Search for the cell housing the specified text and yield its (X, Y) center coordinate. 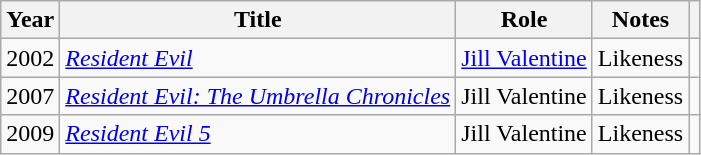
Resident Evil 5 (258, 134)
2002 (30, 58)
Resident Evil: The Umbrella Chronicles (258, 96)
2009 (30, 134)
Year (30, 20)
Title (258, 20)
Resident Evil (258, 58)
Notes (640, 20)
Role (524, 20)
2007 (30, 96)
